Provide the (x, y) coordinate of the cell's center where the given text is located.  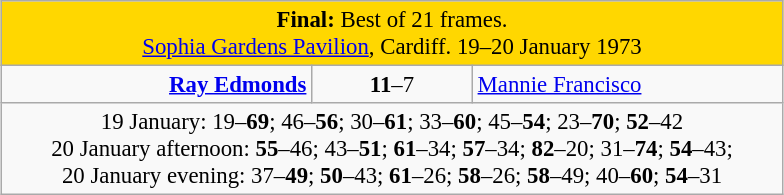
Final: Best of 21 frames.Sophia Gardens Pavilion, Cardiff. 19–20 January 1973 (392, 34)
11–7 (392, 85)
Ray Edmonds (156, 85)
Mannie Francisco (628, 85)
